Locate the cell with the specified text and output its [X, Y] center coordinate. 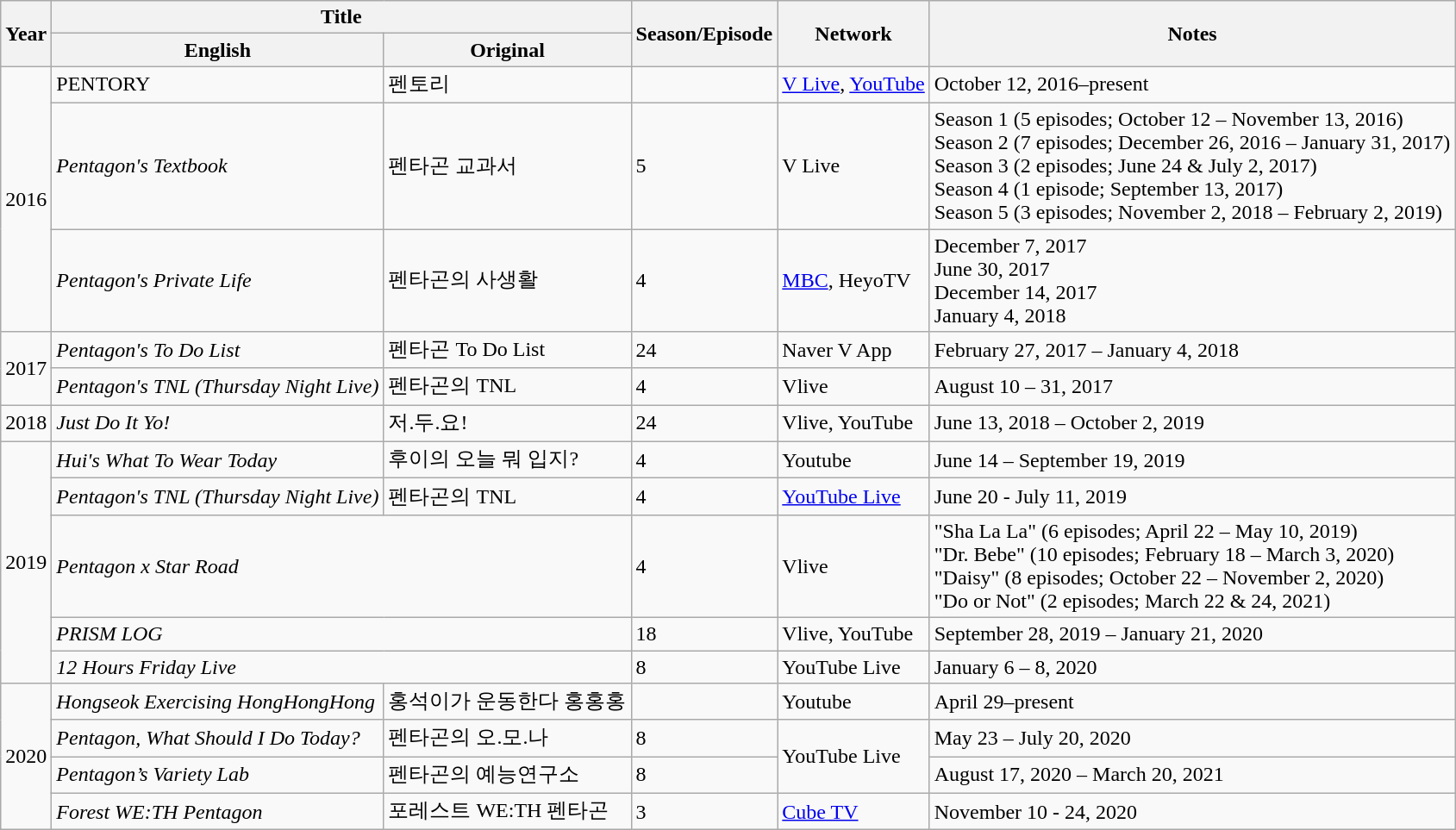
Pentagon, What Should I Do Today? [217, 738]
June 20 - July 11, 2019 [1192, 496]
2017 [26, 369]
홍석이가 운동한다 홍홍홍 [507, 702]
Network [853, 34]
펜타곤의 사생활 [507, 281]
August 17, 2020 – March 20, 2021 [1192, 776]
September 28, 2019 – January 21, 2020 [1192, 633]
January 6 – 8, 2020 [1192, 666]
Pentagon's Private Life [217, 281]
Pentagon x Star Road [341, 565]
V Live, YouTube [853, 84]
PENTORY [217, 84]
June 13, 2018 – October 2, 2019 [1192, 424]
18 [704, 633]
Just Do It Yo! [217, 424]
12 Hours Friday Live [341, 666]
2020 [26, 757]
포레스트 WE:TH 펜타곤 [507, 812]
펜타곤의 오.모.나 [507, 738]
May 23 – July 20, 2020 [1192, 738]
5 [704, 165]
Pentagon's To Do List [217, 350]
Hui's What To Wear Today [217, 460]
펜토리 [507, 84]
2016 [26, 199]
저.두.요! [507, 424]
Season/Episode [704, 34]
펜타곤의 예능연구소 [507, 776]
August 10 – 31, 2017 [1192, 386]
December 7, 2017June 30, 2017December 14, 2017January 4, 2018 [1192, 281]
Forest WE:TH Pentagon [217, 812]
Year [26, 34]
후이의 오늘 뭐 입지? [507, 460]
V Live [853, 165]
October 12, 2016–present [1192, 84]
February 27, 2017 – January 4, 2018 [1192, 350]
Pentagon’s Variety Lab [217, 776]
English [217, 50]
Naver V App [853, 350]
2019 [26, 562]
November 10 - 24, 2020 [1192, 812]
2018 [26, 424]
MBC, HeyoTV [853, 281]
Hongseok Exercising HongHongHong [217, 702]
Original [507, 50]
Pentagon's Textbook [217, 165]
June 14 – September 19, 2019 [1192, 460]
3 [704, 812]
Notes [1192, 34]
펜타곤 교과서 [507, 165]
April 29–present [1192, 702]
Cube TV [853, 812]
펜타곤 To Do List [507, 350]
Title [341, 17]
PRISM LOG [341, 633]
